Provide the [x, y] coordinate of the cell's center where the given text is located.  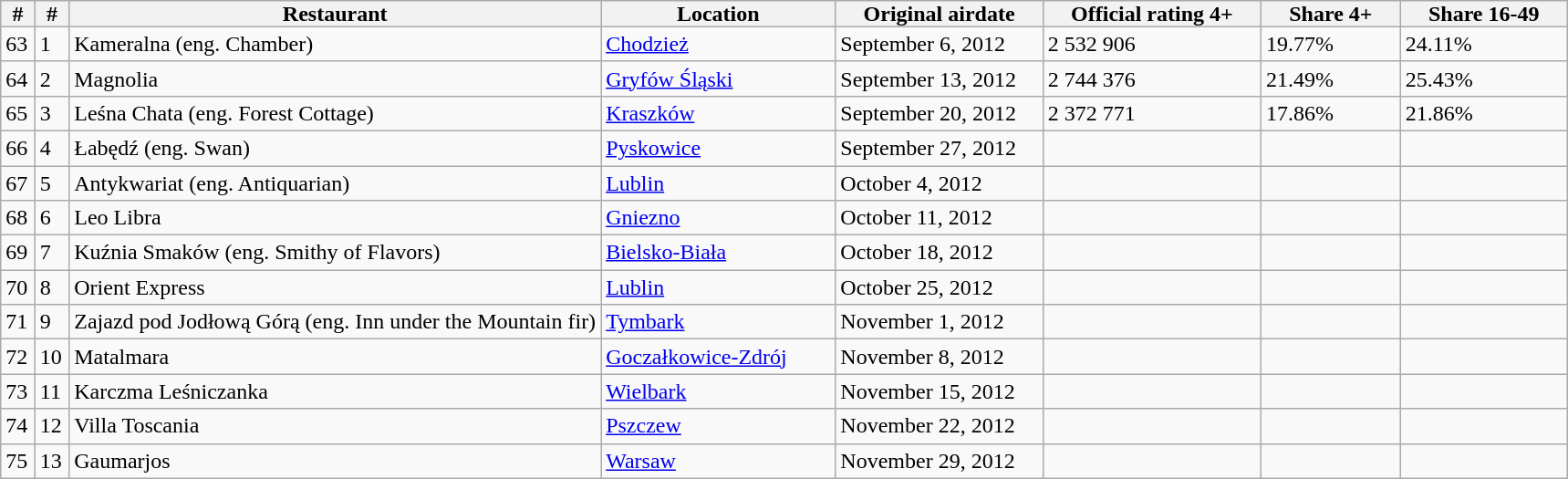
2 372 771 [1151, 113]
2 744 376 [1151, 78]
October 18, 2012 [940, 253]
September 27, 2012 [940, 148]
Leśna Chata (eng. Forest Cottage) [336, 113]
Villa Toscania [336, 426]
9 [52, 322]
3 [52, 113]
72 [18, 357]
Gniezno [719, 218]
2 [52, 78]
1 [52, 44]
Pszczew [719, 426]
Warsaw [719, 461]
November 22, 2012 [940, 426]
Restaurant [336, 14]
74 [18, 426]
7 [52, 253]
October 25, 2012 [940, 287]
November 1, 2012 [940, 322]
Leo Libra [336, 218]
25.43% [1483, 78]
11 [52, 391]
November 8, 2012 [940, 357]
Kuźnia Smaków (eng. Smithy of Flavors) [336, 253]
8 [52, 287]
Bielsko-Biała [719, 253]
Goczałkowice-Zdrój [719, 357]
63 [18, 44]
Magnolia [336, 78]
Location [719, 14]
67 [18, 183]
10 [52, 357]
Wielbark [719, 391]
Tymbark [719, 322]
66 [18, 148]
September 6, 2012 [940, 44]
6 [52, 218]
Chodzież [719, 44]
24.11% [1483, 44]
Share 4+ [1330, 14]
5 [52, 183]
Original airdate [940, 14]
November 15, 2012 [940, 391]
Matalmara [336, 357]
October 11, 2012 [940, 218]
October 4, 2012 [940, 183]
Orient Express [336, 287]
Share 16-49 [1483, 14]
Pyskowice [719, 148]
13 [52, 461]
4 [52, 148]
12 [52, 426]
75 [18, 461]
17.86% [1330, 113]
19.77% [1330, 44]
21.86% [1483, 113]
Antykwariat (eng. Antiquarian) [336, 183]
69 [18, 253]
September 13, 2012 [940, 78]
21.49% [1330, 78]
64 [18, 78]
Gryfów Śląski [719, 78]
68 [18, 218]
65 [18, 113]
71 [18, 322]
2 532 906 [1151, 44]
73 [18, 391]
Kraszków [719, 113]
September 20, 2012 [940, 113]
70 [18, 287]
Karczma Leśniczanka [336, 391]
Official rating 4+ [1151, 14]
Gaumarjos [336, 461]
Zajazd pod Jodłową Górą (eng. Inn under the Mountain fir) [336, 322]
Kameralna (eng. Chamber) [336, 44]
Łabędź (eng. Swan) [336, 148]
November 29, 2012 [940, 461]
